Output the (x, y) coordinate of the center of the cell containing the given text.  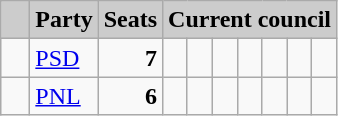
Seats (130, 20)
6 (130, 96)
PNL (64, 96)
7 (130, 58)
Current council (250, 20)
Party (64, 20)
PSD (64, 58)
